Return the [x, y] coordinate for the center point of the cell that contains the specified text.  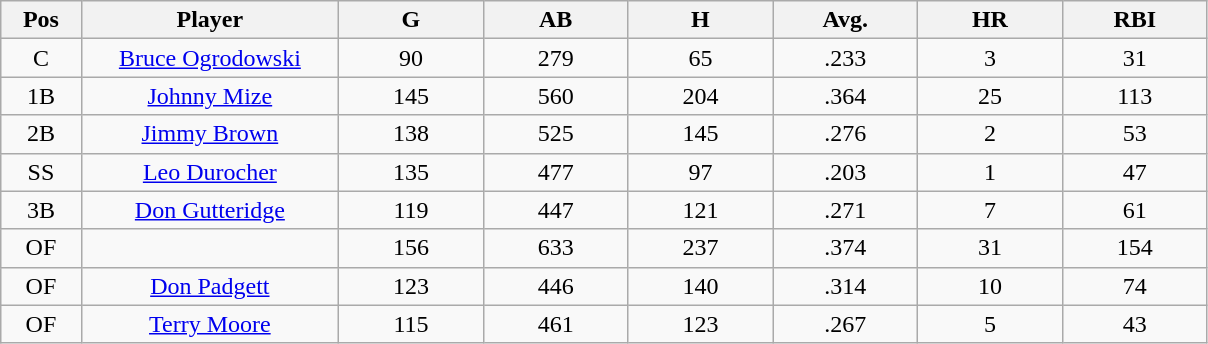
SS [41, 172]
119 [412, 210]
204 [700, 96]
.374 [846, 248]
461 [556, 324]
1B [41, 96]
525 [556, 134]
.203 [846, 172]
Johnny Mize [210, 96]
Don Padgett [210, 286]
C [41, 58]
90 [412, 58]
Don Gutteridge [210, 210]
47 [1134, 172]
279 [556, 58]
Pos [41, 20]
.271 [846, 210]
53 [1134, 134]
Leo Durocher [210, 172]
G [412, 20]
7 [990, 210]
1 [990, 172]
Avg. [846, 20]
5 [990, 324]
.364 [846, 96]
74 [1134, 286]
2B [41, 134]
237 [700, 248]
RBI [1134, 20]
.276 [846, 134]
113 [1134, 96]
43 [1134, 324]
477 [556, 172]
633 [556, 248]
447 [556, 210]
140 [700, 286]
138 [412, 134]
.267 [846, 324]
Jimmy Brown [210, 134]
3 [990, 58]
560 [556, 96]
121 [700, 210]
10 [990, 286]
Bruce Ogrodowski [210, 58]
2 [990, 134]
25 [990, 96]
H [700, 20]
135 [412, 172]
97 [700, 172]
Terry Moore [210, 324]
115 [412, 324]
HR [990, 20]
65 [700, 58]
Player [210, 20]
AB [556, 20]
.314 [846, 286]
156 [412, 248]
3B [41, 210]
446 [556, 286]
.233 [846, 58]
154 [1134, 248]
61 [1134, 210]
